Determine the [x, y] coordinate at the center of the cell enclosing the given text.  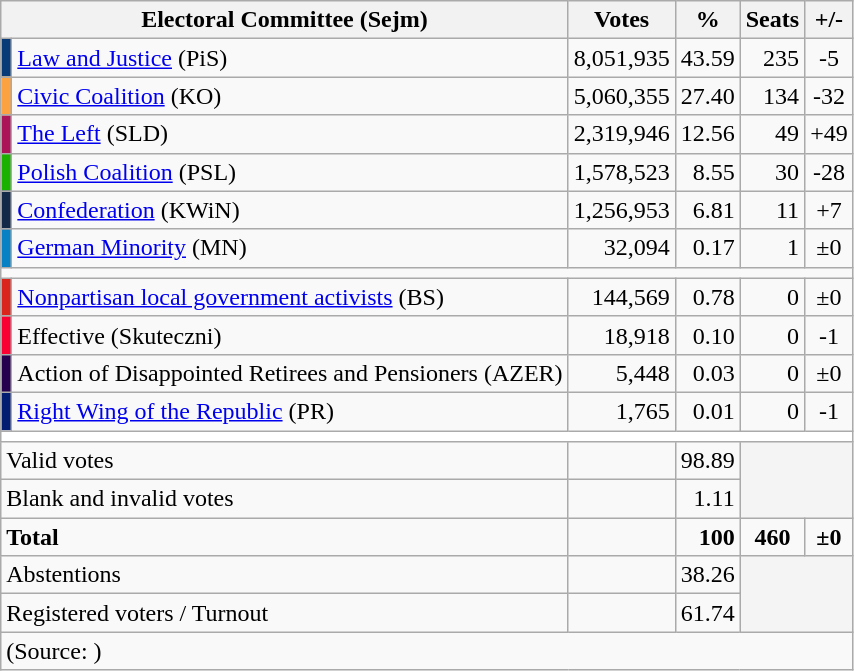
98.89 [708, 461]
8.55 [708, 172]
Law and Justice (PiS) [290, 58]
Total [284, 537]
+49 [830, 134]
43.59 [708, 58]
1.11 [708, 499]
The Left (SLD) [290, 134]
-28 [830, 172]
235 [772, 58]
27.40 [708, 96]
Electoral Committee (Sejm) [284, 20]
5,448 [622, 373]
(Source: ) [427, 651]
1,256,953 [622, 210]
30 [772, 172]
Votes [622, 20]
% [708, 20]
Effective (Skuteczni) [290, 335]
18,918 [622, 335]
German Minority (MN) [290, 248]
1,578,523 [622, 172]
Nonpartisan local government activists (BS) [290, 297]
6.81 [708, 210]
49 [772, 134]
38.26 [708, 575]
Civic Coalition (KO) [290, 96]
+7 [830, 210]
0.17 [708, 248]
Valid votes [284, 461]
2,319,946 [622, 134]
5,060,355 [622, 96]
0.01 [708, 411]
460 [772, 537]
Seats [772, 20]
0.03 [708, 373]
Right Wing of the Republic (PR) [290, 411]
11 [772, 210]
0.78 [708, 297]
1,765 [622, 411]
100 [708, 537]
8,051,935 [622, 58]
134 [772, 96]
+/- [830, 20]
12.56 [708, 134]
1 [772, 248]
Polish Coalition (PSL) [290, 172]
32,094 [622, 248]
61.74 [708, 613]
-32 [830, 96]
144,569 [622, 297]
0.10 [708, 335]
Blank and invalid votes [284, 499]
Confederation (KWiN) [290, 210]
-5 [830, 58]
Action of Disappointed Retirees and Pensioners (AZER) [290, 373]
Abstentions [284, 575]
Registered voters / Turnout [284, 613]
